Provide the (x, y) coordinate of the cell's center where the given text is located.  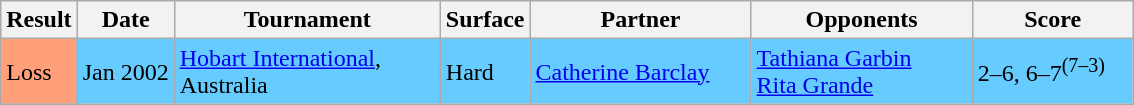
Jan 2002 (126, 72)
Score (1052, 20)
Tathiana Garbin Rita Grande (862, 72)
Catherine Barclay (640, 72)
Result (39, 20)
Date (126, 20)
Opponents (862, 20)
Surface (485, 20)
Partner (640, 20)
2–6, 6–7(7–3) (1052, 72)
Hobart International, Australia (307, 72)
Loss (39, 72)
Tournament (307, 20)
Hard (485, 72)
